Locate the cell with the specified text and output its [x, y] center coordinate. 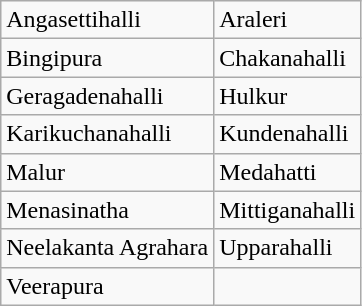
Bingipura [108, 58]
Mittiganahalli [288, 210]
Malur [108, 172]
Geragadenahalli [108, 96]
Angasettihalli [108, 20]
Araleri [288, 20]
Kundenahalli [288, 134]
Hulkur [288, 96]
Menasinatha [108, 210]
Karikuchanahalli [108, 134]
Veerapura [108, 286]
Neelakanta Agrahara [108, 248]
Medahatti [288, 172]
Chakanahalli [288, 58]
Upparahalli [288, 248]
